Return the [X, Y] coordinate for the center point of the cell that contains the specified text.  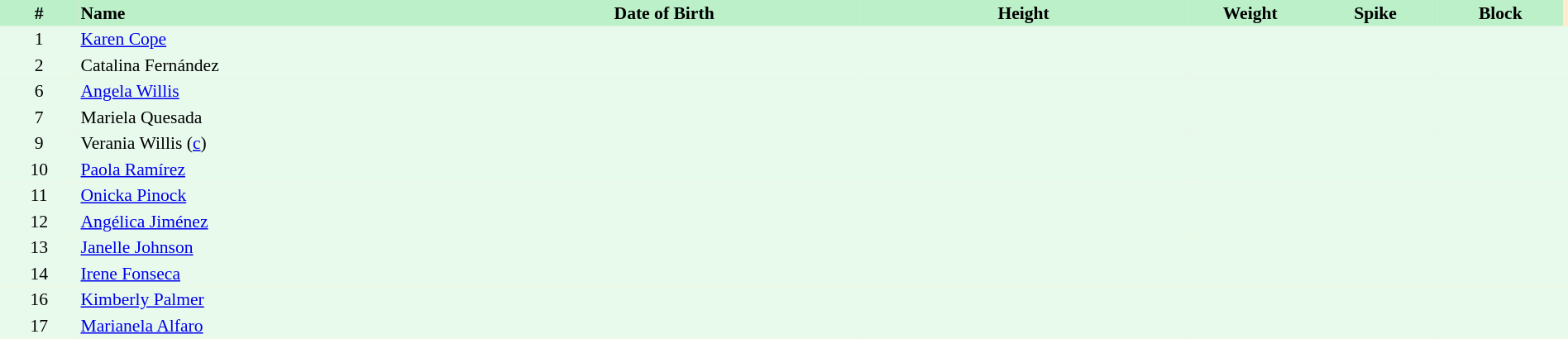
Onicka Pinock [273, 195]
2 [39, 65]
16 [39, 299]
Angela Willis [273, 91]
Name [273, 13]
7 [39, 117]
Angélica Jiménez [273, 222]
Weight [1250, 13]
Block [1500, 13]
13 [39, 248]
Karen Cope [273, 40]
14 [39, 274]
# [39, 13]
Kimberly Palmer [273, 299]
10 [39, 169]
11 [39, 195]
Date of Birth [664, 13]
1 [39, 40]
Marianela Alfaro [273, 326]
Spike [1374, 13]
Verania Willis (c) [273, 144]
17 [39, 326]
Height [1024, 13]
Paola Ramírez [273, 169]
6 [39, 91]
Catalina Fernández [273, 65]
Irene Fonseca [273, 274]
9 [39, 144]
Janelle Johnson [273, 248]
Mariela Quesada [273, 117]
12 [39, 222]
